From the cell containing the given text, extract its center point as (x, y) coordinate. 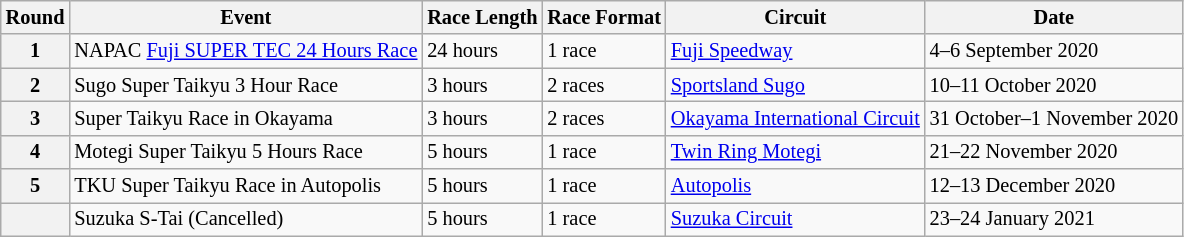
5 (36, 186)
Race Length (482, 17)
Sugo Super Taikyu 3 Hour Race (246, 85)
2 (36, 85)
24 hours (482, 51)
Event (246, 17)
Fuji Speedway (796, 51)
10–11 October 2020 (1054, 85)
1 (36, 51)
TKU Super Taikyu Race in Autopolis (246, 186)
Okayama International Circuit (796, 118)
Suzuka S-Tai (Cancelled) (246, 219)
Super Taikyu Race in Okayama (246, 118)
NAPAC Fuji SUPER TEC 24 Hours Race (246, 51)
21–22 November 2020 (1054, 152)
Suzuka Circuit (796, 219)
Autopolis (796, 186)
31 October–1 November 2020 (1054, 118)
Twin Ring Motegi (796, 152)
Motegi Super Taikyu 5 Hours Race (246, 152)
Race Format (604, 17)
23–24 January 2021 (1054, 219)
Round (36, 17)
12–13 December 2020 (1054, 186)
4 (36, 152)
Date (1054, 17)
3 (36, 118)
4–6 September 2020 (1054, 51)
Circuit (796, 17)
Sportsland Sugo (796, 85)
